Search for the cell housing the specified text and yield its [X, Y] center coordinate. 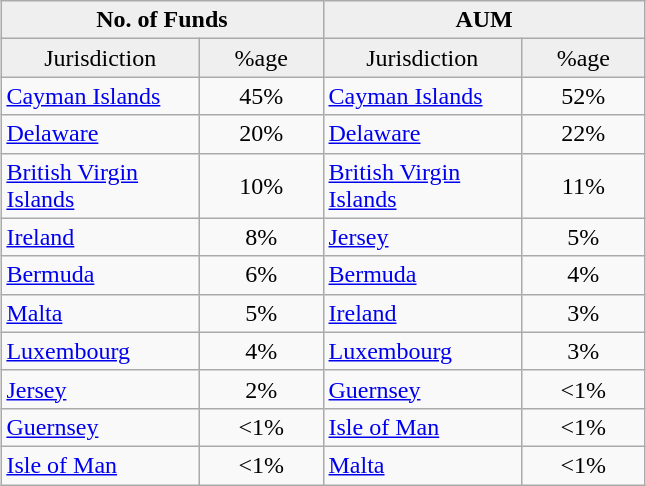
6% [261, 275]
52% [584, 96]
AUM [484, 20]
2% [261, 389]
No. of Funds [162, 20]
11% [584, 186]
45% [261, 96]
8% [261, 237]
22% [584, 134]
20% [261, 134]
10% [261, 186]
